Search for the cell housing the specified text and yield its [X, Y] center coordinate. 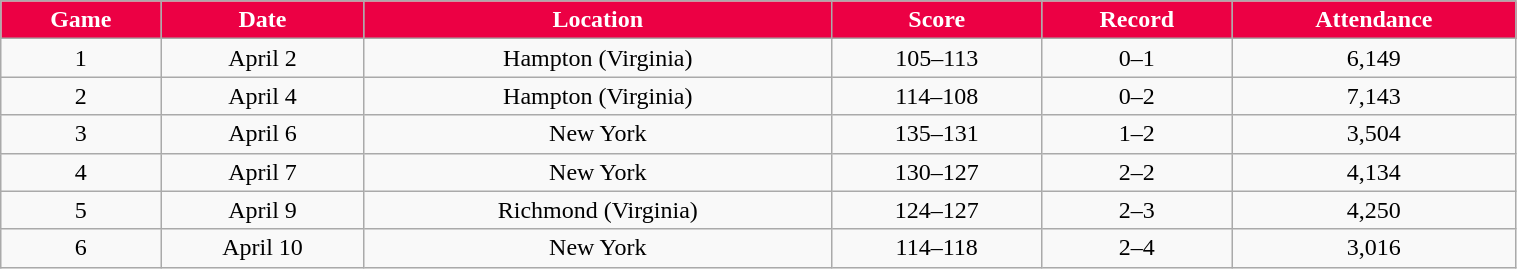
April 4 [262, 96]
114–118 [937, 248]
Game [81, 20]
Date [262, 20]
7,143 [1374, 96]
2 [81, 96]
0–2 [1137, 96]
April 10 [262, 248]
124–127 [937, 210]
6,149 [1374, 58]
1 [81, 58]
Record [1137, 20]
114–108 [937, 96]
130–127 [937, 172]
105–113 [937, 58]
Location [598, 20]
5 [81, 210]
Score [937, 20]
April 7 [262, 172]
Attendance [1374, 20]
0–1 [1137, 58]
1–2 [1137, 134]
April 9 [262, 210]
4,134 [1374, 172]
3,016 [1374, 248]
135–131 [937, 134]
4 [81, 172]
3,504 [1374, 134]
2–3 [1137, 210]
3 [81, 134]
4,250 [1374, 210]
April 6 [262, 134]
Richmond (Virginia) [598, 210]
2–4 [1137, 248]
2–2 [1137, 172]
April 2 [262, 58]
6 [81, 248]
